Detect which cell encompasses the target text, then output its (x, y) center coordinate. 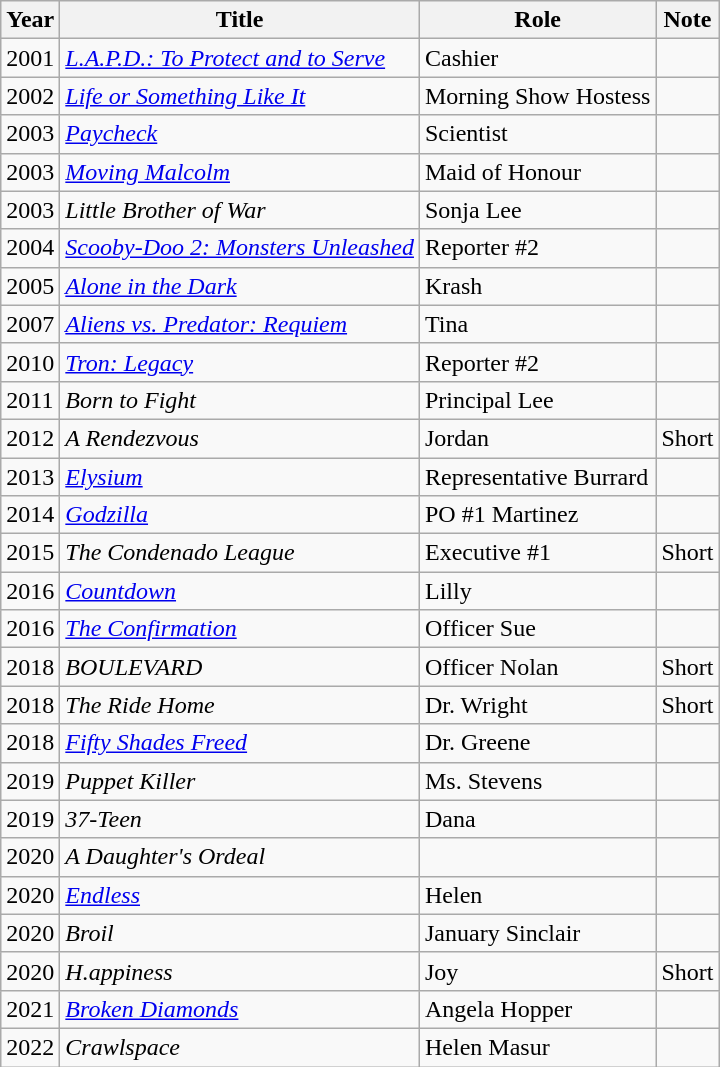
Maid of Honour (537, 172)
Helen (537, 895)
Aliens vs. Predator: Requiem (240, 324)
PO #1 Martinez (537, 515)
Title (240, 20)
BOULEVARD (240, 667)
The Condenado League (240, 553)
A Daughter's Ordeal (240, 857)
2015 (30, 553)
37-Teen (240, 819)
2001 (30, 58)
Dr. Greene (537, 743)
2011 (30, 400)
H.appiness (240, 971)
Angela Hopper (537, 1009)
Note (688, 20)
Countdown (240, 591)
Officer Sue (537, 629)
2005 (30, 286)
Jordan (537, 438)
Helen Masur (537, 1047)
Joy (537, 971)
Dr. Wright (537, 705)
Role (537, 20)
2010 (30, 362)
Tina (537, 324)
Moving Malcolm (240, 172)
Life or Something Like It (240, 96)
Alone in the Dark (240, 286)
Paycheck (240, 134)
2021 (30, 1009)
2013 (30, 477)
Representative Burrard (537, 477)
Little Brother of War (240, 210)
Godzilla (240, 515)
2004 (30, 248)
Crawlspace (240, 1047)
Morning Show Hostess (537, 96)
Broil (240, 933)
A Rendezvous (240, 438)
Fifty Shades Freed (240, 743)
2002 (30, 96)
Ms. Stevens (537, 781)
Year (30, 20)
Sonja Lee (537, 210)
Endless (240, 895)
L.A.P.D.: To Protect and to Serve (240, 58)
Elysium (240, 477)
Puppet Killer (240, 781)
January Sinclair (537, 933)
Born to Fight (240, 400)
The Ride Home (240, 705)
Dana (537, 819)
Broken Diamonds (240, 1009)
2014 (30, 515)
2007 (30, 324)
Tron: Legacy (240, 362)
Krash (537, 286)
Cashier (537, 58)
2022 (30, 1047)
Lilly (537, 591)
Scientist (537, 134)
2012 (30, 438)
Principal Lee (537, 400)
Officer Nolan (537, 667)
Executive #1 (537, 553)
The Confirmation (240, 629)
Scooby-Doo 2: Monsters Unleashed (240, 248)
